Pinpoint the cell where the given text exists, returning its [X, Y] midpoint coordinate. 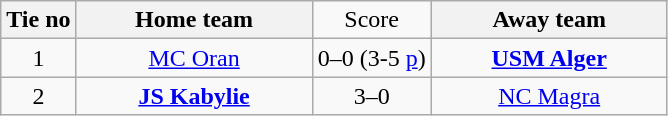
MC Oran [194, 58]
Home team [194, 20]
1 [38, 58]
0–0 (3-5 p) [372, 58]
3–0 [372, 96]
Score [372, 20]
2 [38, 96]
JS Kabylie [194, 96]
NC Magra [549, 96]
USM Alger [549, 58]
Away team [549, 20]
Tie no [38, 20]
